For the text-containing cell, return its midpoint in [X, Y] coordinate format. 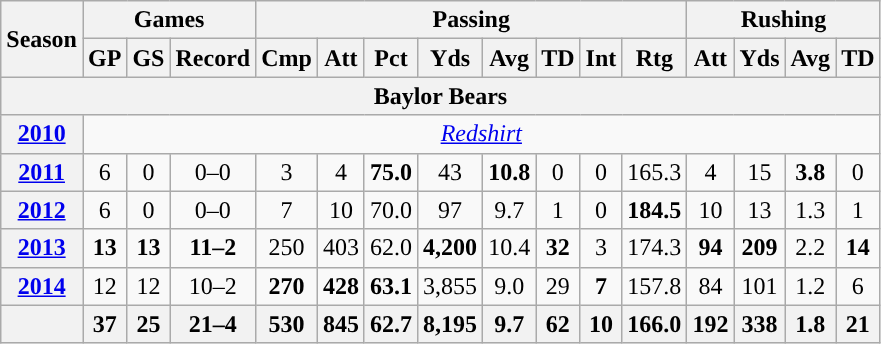
3,855 [450, 286]
250 [287, 248]
Record [213, 58]
Games [168, 20]
209 [760, 248]
GS [148, 58]
10.8 [510, 172]
Baylor Bears [440, 96]
4,200 [450, 248]
Int [601, 58]
166.0 [654, 324]
403 [340, 248]
97 [450, 210]
Rtg [654, 58]
192 [710, 324]
Pct [390, 58]
70.0 [390, 210]
101 [760, 286]
845 [340, 324]
GP [104, 58]
338 [760, 324]
32 [558, 248]
1.3 [810, 210]
157.8 [654, 286]
37 [104, 324]
15 [760, 172]
25 [148, 324]
2011 [42, 172]
Passing [472, 20]
10.4 [510, 248]
21 [858, 324]
2012 [42, 210]
Redshirt [481, 134]
43 [450, 172]
3.8 [810, 172]
29 [558, 286]
1.2 [810, 286]
11–2 [213, 248]
62 [558, 324]
428 [340, 286]
174.3 [654, 248]
2.2 [810, 248]
62.0 [390, 248]
63.1 [390, 286]
21–4 [213, 324]
270 [287, 286]
14 [858, 248]
2014 [42, 286]
75.0 [390, 172]
2013 [42, 248]
9.0 [510, 286]
184.5 [654, 210]
2010 [42, 134]
94 [710, 248]
1.8 [810, 324]
530 [287, 324]
62.7 [390, 324]
Rushing [784, 20]
Cmp [287, 58]
Season [42, 39]
84 [710, 286]
165.3 [654, 172]
10–2 [213, 286]
8,195 [450, 324]
